Scan for the cell matching the given text and deliver its (x, y) coordinate at center. 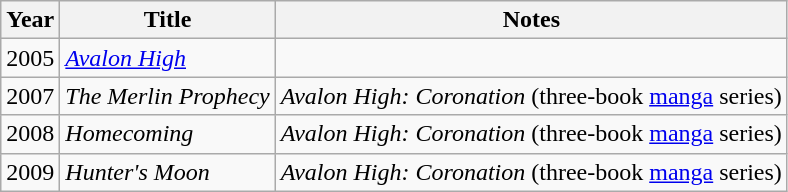
Title (168, 20)
2008 (30, 134)
Notes (531, 20)
Year (30, 20)
Avalon High (168, 58)
2005 (30, 58)
2009 (30, 172)
2007 (30, 96)
Homecoming (168, 134)
The Merlin Prophecy (168, 96)
Hunter's Moon (168, 172)
